For the text-containing cell, return its midpoint in (X, Y) coordinate format. 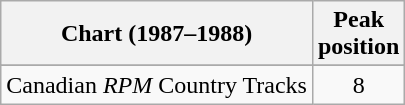
Peakposition (358, 34)
Chart (1987–1988) (157, 34)
Canadian RPM Country Tracks (157, 85)
8 (358, 85)
